Determine the [X, Y] coordinate at the center of the cell enclosing the given text.  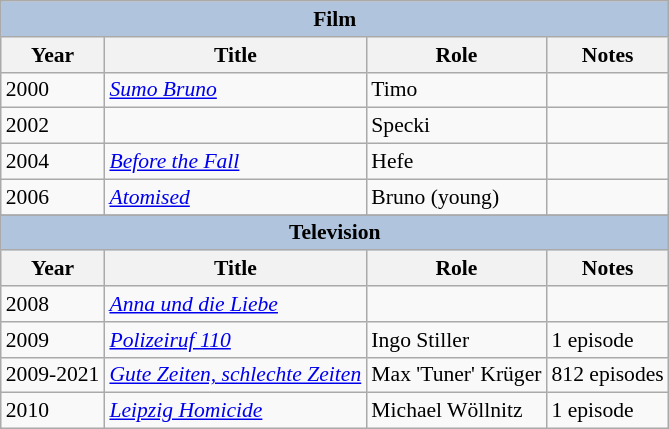
Gute Zeiten, schlechte Zeiten [235, 375]
Max 'Tuner' Krüger [456, 375]
Before the Fall [235, 162]
2010 [53, 411]
Polizeiruf 110 [235, 340]
Film [335, 19]
2002 [53, 126]
2004 [53, 162]
2009 [53, 340]
Timo [456, 90]
Bruno (young) [456, 197]
Sumo Bruno [235, 90]
2000 [53, 90]
Ingo Stiller [456, 340]
Atomised [235, 197]
2009-2021 [53, 375]
Specki [456, 126]
2008 [53, 304]
Michael Wöllnitz [456, 411]
812 episodes [607, 375]
2006 [53, 197]
Leipzig Homicide [235, 411]
Hefe [456, 162]
Anna und die Liebe [235, 304]
Television [335, 233]
